Capture the cell that displays the provided text and extract its (x, y) central coordinate. 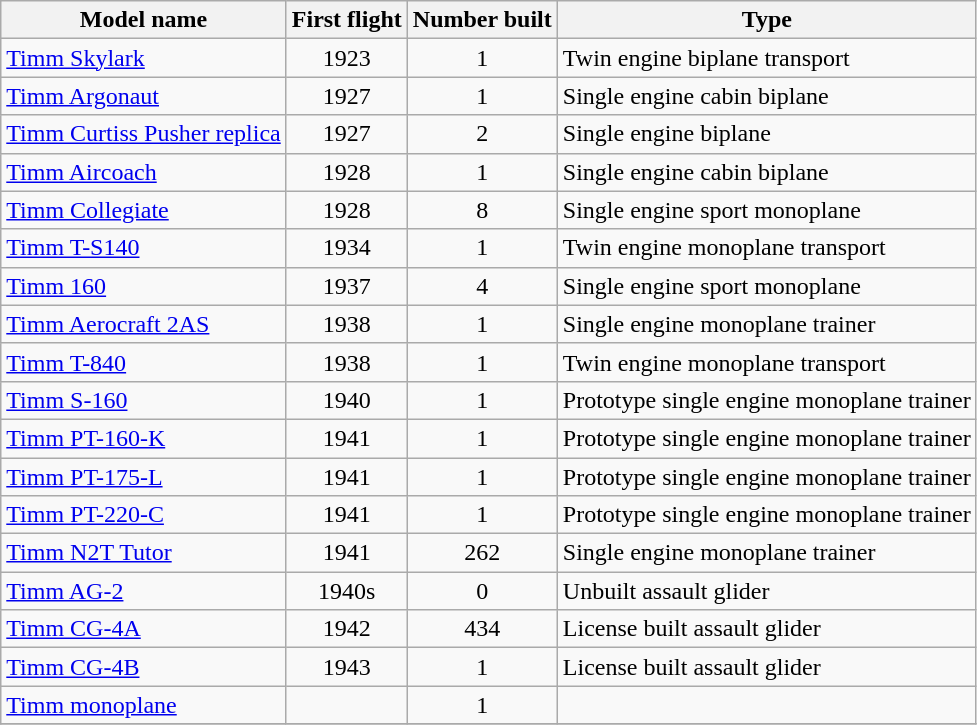
Timm S-160 (144, 400)
Timm PT-220-C (144, 515)
2 (482, 134)
1940s (346, 591)
1943 (346, 667)
1923 (346, 58)
434 (482, 629)
Number built (482, 20)
Unbuilt assault glider (766, 591)
Timm N2T Tutor (144, 553)
4 (482, 286)
Timm Aircoach (144, 172)
Timm Argonaut (144, 96)
Timm PT-160-K (144, 438)
262 (482, 553)
Timm Aerocraft 2AS (144, 324)
Single engine biplane (766, 134)
1934 (346, 248)
Type (766, 20)
Timm PT-175-L (144, 477)
First flight (346, 20)
1940 (346, 400)
Timm monoplane (144, 705)
1937 (346, 286)
Timm Curtiss Pusher replica (144, 134)
8 (482, 210)
Timm Skylark (144, 58)
Timm Collegiate (144, 210)
Model name (144, 20)
Timm 160 (144, 286)
Timm T-S140 (144, 248)
Timm CG-4A (144, 629)
Timm T-840 (144, 362)
1942 (346, 629)
Timm AG-2 (144, 591)
Timm CG-4B (144, 667)
0 (482, 591)
Twin engine biplane transport (766, 58)
